For the text-containing cell, return its midpoint in (X, Y) coordinate format. 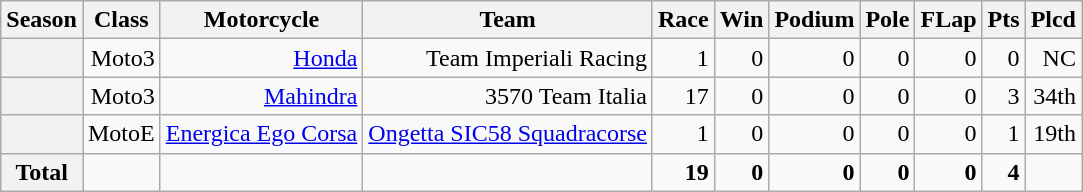
Honda (262, 58)
Energica Ego Corsa (262, 134)
34th (1053, 96)
Mahindra (262, 96)
Ongetta SIC58 Squadracorse (508, 134)
Season (42, 20)
Podium (814, 20)
Total (42, 172)
Pts (1004, 20)
Team (508, 20)
MotoE (121, 134)
Win (742, 20)
Pole (888, 20)
Team Imperiali Racing (508, 58)
3 (1004, 96)
NC (1053, 58)
19th (1053, 134)
3570 Team Italia (508, 96)
17 (683, 96)
Race (683, 20)
Motorcycle (262, 20)
Plcd (1053, 20)
Class (121, 20)
19 (683, 172)
4 (1004, 172)
FLap (948, 20)
